Scan for the cell matching the given text and deliver its (x, y) coordinate at center. 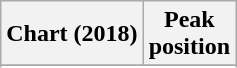
Chart (2018) (72, 34)
Peak position (189, 34)
